Provide the [x, y] coordinate of the cell's center where the given text is located.  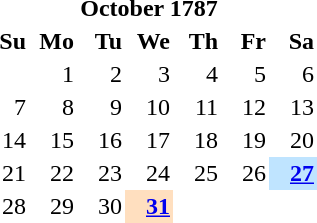
17 [149, 140]
27 [293, 174]
2 [101, 74]
Mo [53, 42]
31 [149, 206]
22 [53, 174]
8 [53, 108]
19 [245, 140]
5 [245, 74]
15 [53, 140]
3 [149, 74]
Sa [293, 42]
13 [293, 108]
10 [149, 108]
29 [53, 206]
Tu [101, 42]
Th [197, 42]
30 [101, 206]
4 [197, 74]
9 [101, 108]
11 [197, 108]
We [149, 42]
26 [245, 174]
12 [245, 108]
24 [149, 174]
23 [101, 174]
6 [293, 74]
1 [53, 74]
18 [197, 140]
20 [293, 140]
Fr [245, 42]
16 [101, 140]
25 [197, 174]
